For the text-containing cell, return its midpoint in [X, Y] coordinate format. 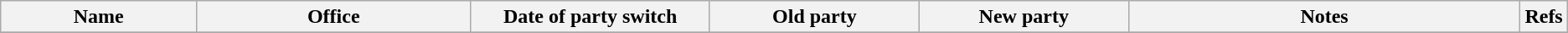
Refs [1544, 17]
Notes [1324, 17]
Date of party switch [591, 17]
Office [333, 17]
Old party [814, 17]
New party [1024, 17]
Name [99, 17]
